Extract the [x, y] coordinate from the center of the cell holding the provided text.  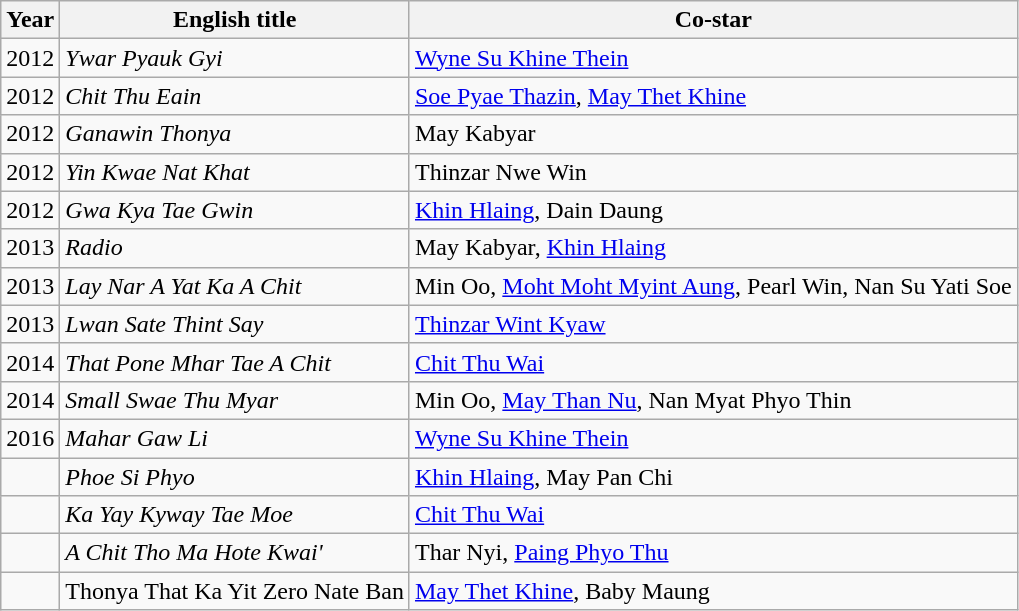
Thinzar Wint Kyaw [713, 324]
Gwa Kya Tae Gwin [235, 210]
Khin Hlaing, May Pan Chi [713, 477]
Yin Kwae Nat Khat [235, 172]
Thonya That Ka Yit Zero Nate Ban [235, 591]
Min Oo, Moht Moht Myint Aung, Pearl Win, Nan Su Yati Soe [713, 286]
Chit Thu Eain [235, 96]
English title [235, 20]
Ganawin Thonya [235, 134]
Min Oo, May Than Nu, Nan Myat Phyo Thin [713, 400]
May Kabyar [713, 134]
A Chit Tho Ma Hote Kwai' [235, 553]
Lwan Sate Thint Say [235, 324]
Thinzar Nwe Win [713, 172]
Thar Nyi, Paing Phyo Thu [713, 553]
Khin Hlaing, Dain Daung [713, 210]
Lay Nar A Yat Ka A Chit [235, 286]
Small Swae Thu Myar [235, 400]
Co-star [713, 20]
Ka Yay Kyway Tae Moe [235, 515]
2016 [30, 438]
Year [30, 20]
May Kabyar, Khin Hlaing [713, 248]
Ywar Pyauk Gyi [235, 58]
Mahar Gaw Li [235, 438]
That Pone Mhar Tae A Chit [235, 362]
May Thet Khine, Baby Maung [713, 591]
Phoe Si Phyo [235, 477]
Soe Pyae Thazin, May Thet Khine [713, 96]
Radio [235, 248]
